Return the [x, y] coordinate for the center point of the cell that contains the specified text.  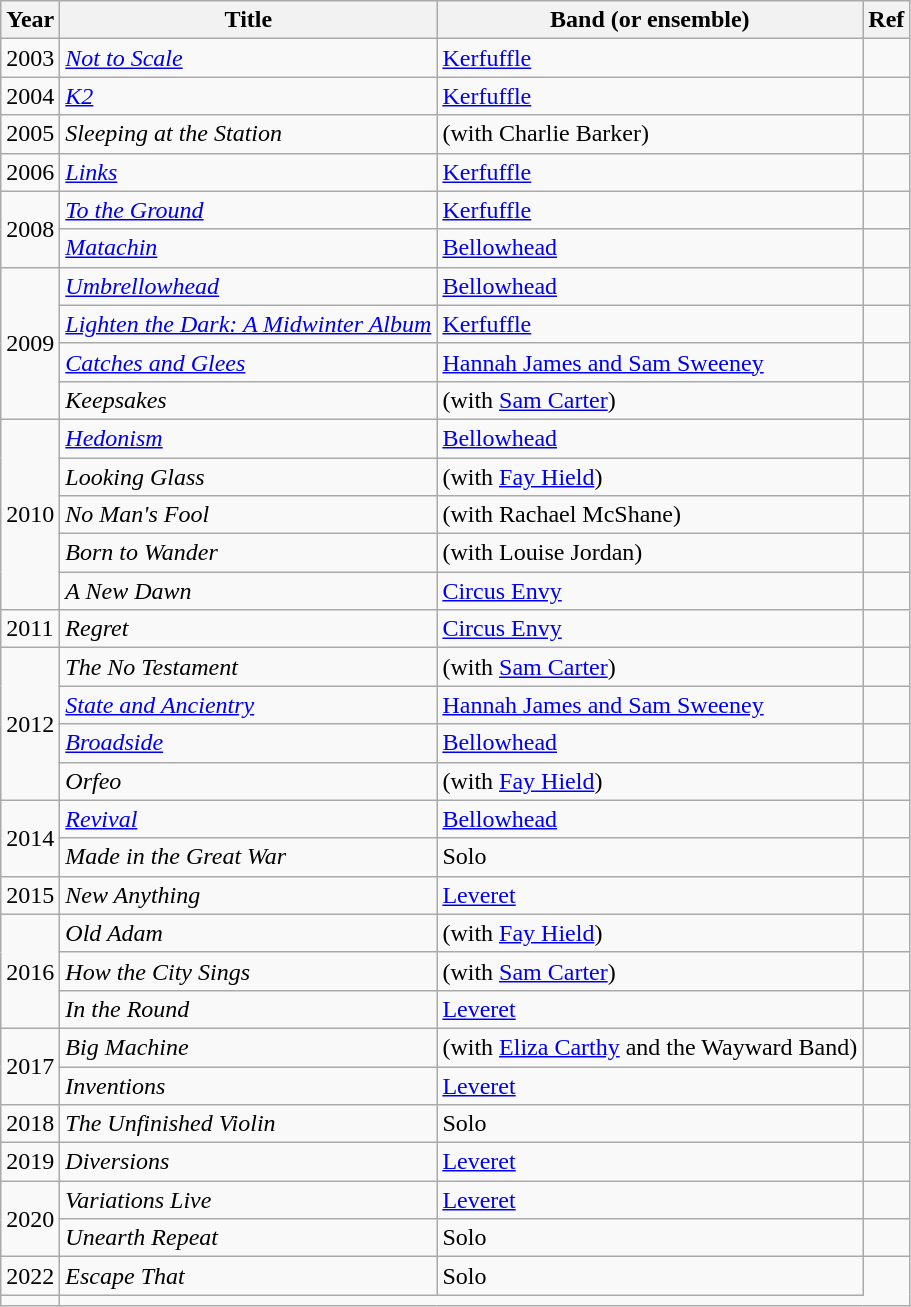
The Unfinished Violin [248, 1124]
2004 [30, 96]
Not to Scale [248, 58]
2014 [30, 838]
(with Rachael McShane) [650, 515]
2003 [30, 58]
The No Testament [248, 667]
2019 [30, 1162]
Variations Live [248, 1200]
New Anything [248, 895]
In the Round [248, 1009]
To the Ground [248, 210]
State and Ancientry [248, 705]
2009 [30, 343]
(with Eliza Carthy and the Wayward Band) [650, 1047]
Old Adam [248, 933]
2022 [30, 1276]
2012 [30, 724]
Title [248, 20]
Regret [248, 629]
Unearth Repeat [248, 1238]
Made in the Great War [248, 857]
2011 [30, 629]
(with Louise Jordan) [650, 553]
2010 [30, 514]
Escape That [248, 1276]
Keepsakes [248, 400]
2015 [30, 895]
A New Dawn [248, 591]
Lighten the Dark: A Midwinter Album [248, 324]
Hedonism [248, 438]
2005 [30, 134]
2020 [30, 1219]
Umbrellowhead [248, 286]
(with Charlie Barker) [650, 134]
Band (or ensemble) [650, 20]
Born to Wander [248, 553]
Looking Glass [248, 477]
Broadside [248, 743]
Diversions [248, 1162]
Sleeping at the Station [248, 134]
Matachin [248, 248]
2016 [30, 971]
Big Machine [248, 1047]
Revival [248, 819]
Inventions [248, 1085]
Orfeo [248, 781]
No Man's Fool [248, 515]
Ref [886, 20]
How the City Sings [248, 971]
2017 [30, 1066]
2018 [30, 1124]
Catches and Glees [248, 362]
Year [30, 20]
Links [248, 172]
2008 [30, 229]
K2 [248, 96]
2006 [30, 172]
